Identify which cell holds the provided text, then report its (X, Y) central coordinate. 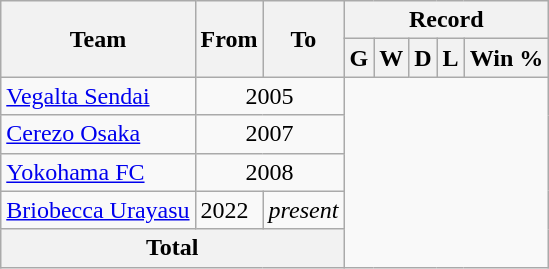
Record (446, 20)
Total (172, 248)
Yokohama FC (98, 172)
Team (98, 39)
Cerezo Osaka (98, 134)
Briobecca Urayasu (98, 210)
2005 (270, 96)
From (229, 39)
G (359, 58)
W (392, 58)
2007 (270, 134)
Win % (506, 58)
To (304, 39)
Vegalta Sendai (98, 96)
2008 (270, 172)
2022 (229, 210)
D (423, 58)
present (304, 210)
L (450, 58)
